Identify which cell holds the provided text, then report its (X, Y) central coordinate. 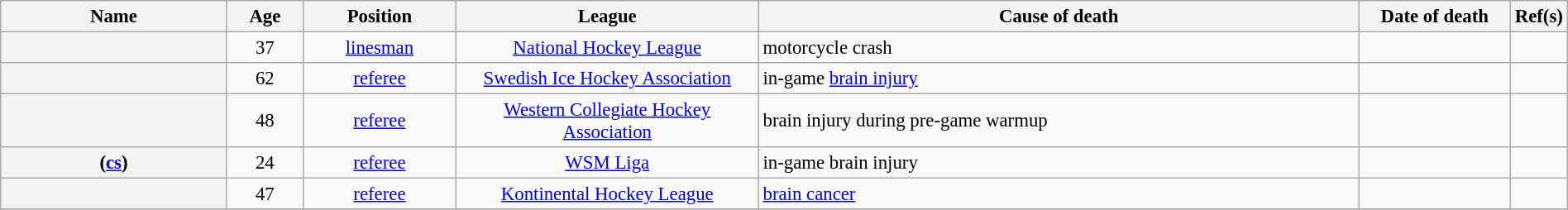
WSM Liga (607, 163)
linesman (380, 48)
Age (265, 17)
motorcycle crash (1059, 48)
47 (265, 194)
(cs) (114, 163)
Date of death (1434, 17)
Cause of death (1059, 17)
Name (114, 17)
Western Collegiate Hockey Association (607, 121)
Kontinental Hockey League (607, 194)
League (607, 17)
brain cancer (1059, 194)
National Hockey League (607, 48)
Swedish Ice Hockey Association (607, 79)
48 (265, 121)
Ref(s) (1538, 17)
24 (265, 163)
37 (265, 48)
Position (380, 17)
62 (265, 79)
brain injury during pre-game warmup (1059, 121)
